For the text-containing cell, return its midpoint in (X, Y) coordinate format. 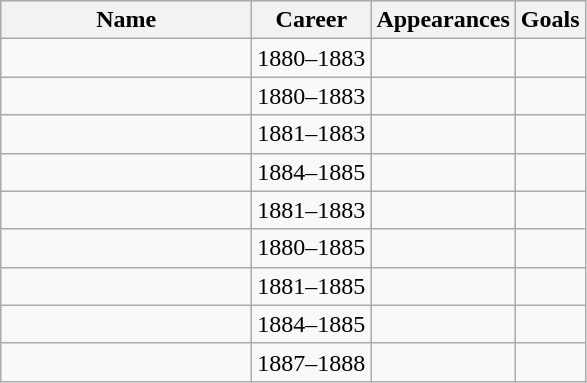
1881–1885 (312, 286)
Goals (550, 20)
Career (312, 20)
Name (126, 20)
1880–1885 (312, 248)
1887–1888 (312, 362)
Appearances (443, 20)
